Find where the given text appears and provide that cell's center as (X, Y) coordinate. 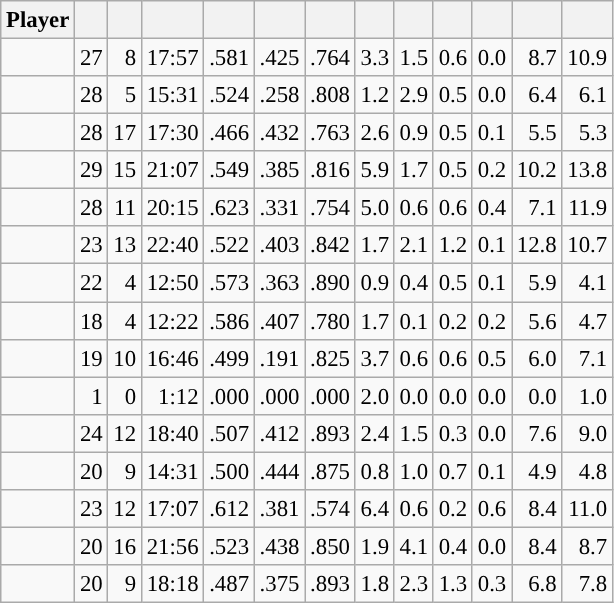
17:57 (172, 58)
0 (124, 396)
10.2 (537, 170)
.438 (279, 546)
5.6 (537, 321)
5.5 (537, 133)
.412 (279, 433)
27 (92, 58)
.549 (229, 170)
7.6 (537, 433)
.612 (229, 509)
3.7 (374, 358)
5 (124, 95)
.432 (279, 133)
18:40 (172, 433)
.363 (279, 283)
.191 (279, 358)
10.7 (587, 245)
22 (92, 283)
.523 (229, 546)
.816 (330, 170)
2.4 (374, 433)
19 (92, 358)
.499 (229, 358)
.586 (229, 321)
.487 (229, 584)
21:07 (172, 170)
9.0 (587, 433)
18:18 (172, 584)
11.9 (587, 208)
.507 (229, 433)
12.8 (537, 245)
.623 (229, 208)
13 (124, 245)
.403 (279, 245)
4.8 (587, 471)
11.0 (587, 509)
2.0 (374, 396)
6.0 (537, 358)
.763 (330, 133)
21:56 (172, 546)
.466 (229, 133)
.808 (330, 95)
14:31 (172, 471)
1:12 (172, 396)
13.8 (587, 170)
.258 (279, 95)
Player (38, 20)
5.0 (374, 208)
22:40 (172, 245)
.444 (279, 471)
.850 (330, 546)
5.3 (587, 133)
0.7 (452, 471)
18 (92, 321)
17:30 (172, 133)
1.9 (374, 546)
17:07 (172, 509)
16:46 (172, 358)
3.3 (374, 58)
2.6 (374, 133)
.890 (330, 283)
.375 (279, 584)
.573 (229, 283)
10.9 (587, 58)
.407 (279, 321)
10 (124, 358)
.425 (279, 58)
.381 (279, 509)
0.8 (374, 471)
20:15 (172, 208)
.500 (229, 471)
4.9 (537, 471)
.581 (229, 58)
12:50 (172, 283)
.385 (279, 170)
4.7 (587, 321)
.574 (330, 509)
15:31 (172, 95)
29 (92, 170)
.764 (330, 58)
6.8 (537, 584)
.825 (330, 358)
.754 (330, 208)
11 (124, 208)
.875 (330, 471)
.524 (229, 95)
1 (92, 396)
8 (124, 58)
2.1 (414, 245)
.780 (330, 321)
.842 (330, 245)
2.9 (414, 95)
24 (92, 433)
.331 (279, 208)
1.8 (374, 584)
12:22 (172, 321)
6.1 (587, 95)
1.3 (452, 584)
7.8 (587, 584)
.522 (229, 245)
17 (124, 133)
16 (124, 546)
15 (124, 170)
2.3 (414, 584)
